Return (x, y) of the center of cell containing provided text 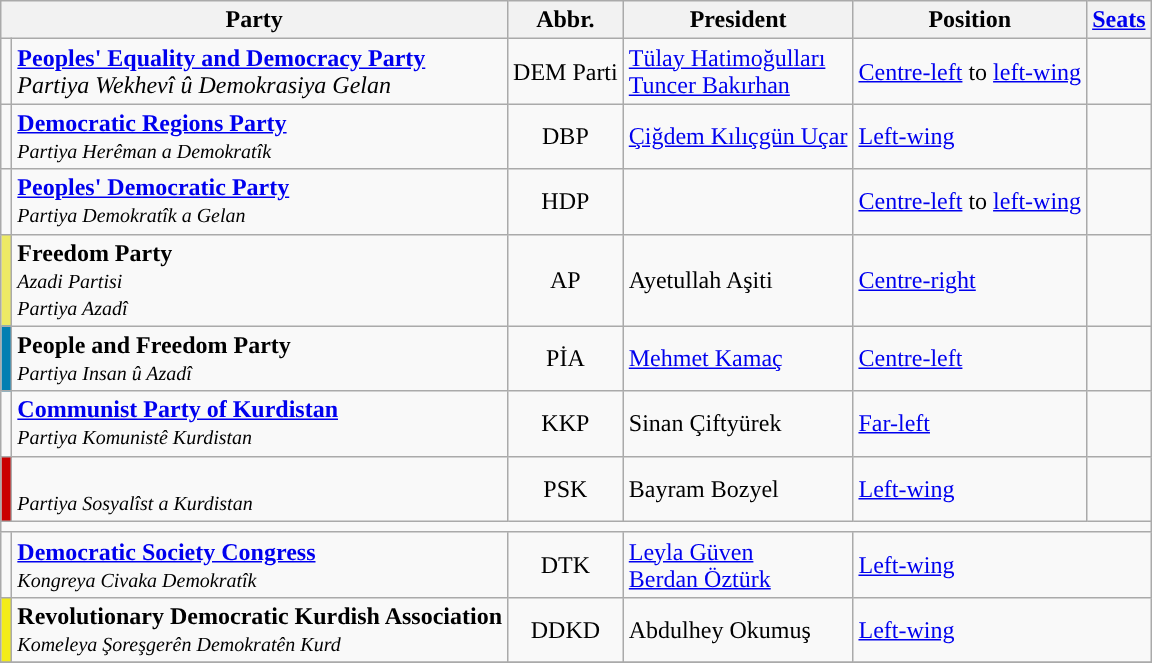
Bayram Bozyel (738, 488)
Tülay HatimoğullarıTuncer Bakırhan (738, 72)
Democratic Regions PartyPartiya Herêman a Demokratîk (260, 136)
KKP (566, 424)
Freedom PartyAzadi PartisiPartiya Azadî (260, 280)
DEM Parti (566, 72)
Party (254, 20)
Leyla GüvenBerdan Öztürk (738, 564)
DDKD (566, 630)
Peoples' Equality and Democracy PartyPartiya Wekhevî û Demokrasiya Gelan (260, 72)
PİA (566, 358)
PSK (566, 488)
Sinan Çiftyürek (738, 424)
Peoples' Democratic PartyPartiya Demokratîk a Gelan (260, 202)
Abdulhey Okumuş (738, 630)
Revolutionary Democratic Kurdish AssociationKomeleya Şoreşgerên Demokratên Kurd (260, 630)
Mehmet Kamaç (738, 358)
Democratic Society CongressKongreya Civaka Demokratîk (260, 564)
Partiya Sosyalîst a Kurdistan (260, 488)
Centre-right (970, 280)
Abbr. (566, 20)
President (738, 20)
DTK (566, 564)
Centre-left (970, 358)
DBP (566, 136)
Seats (1119, 20)
Far-left (970, 424)
AP (566, 280)
People and Freedom PartyPartiya Insan û Azadî (260, 358)
Ayetullah Aşiti (738, 280)
Communist Party of KurdistanPartiya Komunistê Kurdistan (260, 424)
Position (970, 20)
HDP (566, 202)
Çiğdem Kılıçgün Uçar (738, 136)
